Return [X, Y] of the center of cell containing provided text 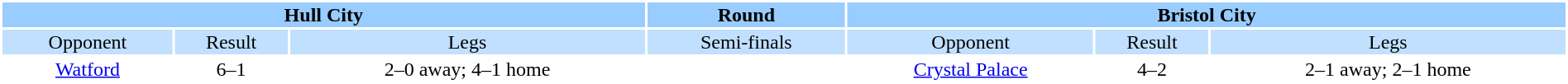
4–2 [1152, 69]
Round [747, 15]
Crystal Palace [971, 69]
Semi-finals [747, 42]
2–1 away; 2–1 home [1388, 69]
Hull City [324, 15]
Bristol City [1207, 15]
Watford [88, 69]
6–1 [232, 69]
2–0 away; 4–1 home [466, 69]
